From the cell containing the given text, extract its center point as [x, y] coordinate. 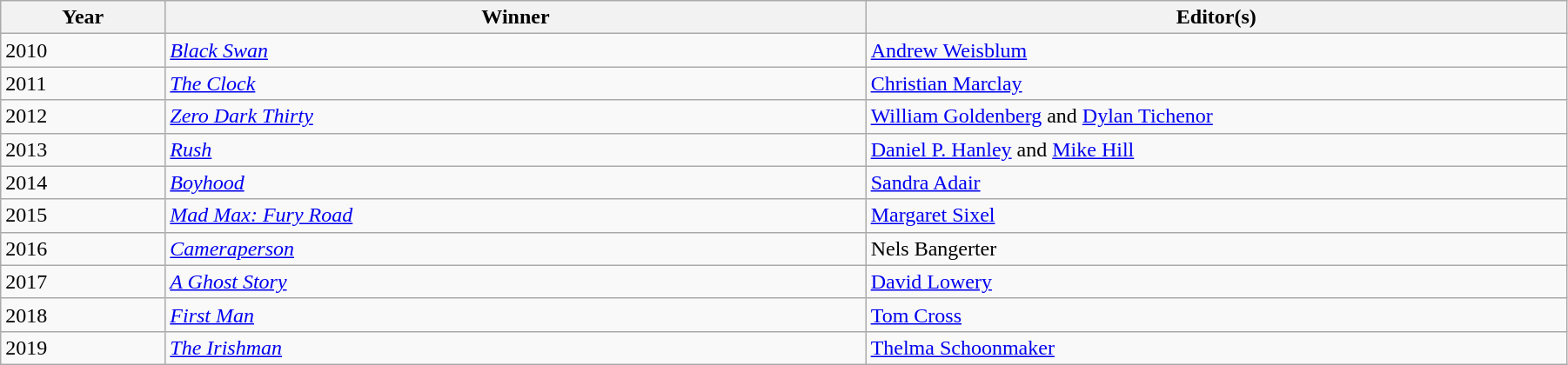
David Lowery [1216, 282]
Christian Marclay [1216, 83]
Winner [515, 17]
Editor(s) [1216, 17]
2011 [84, 83]
Andrew Weisblum [1216, 50]
The Clock [515, 83]
Mad Max: Fury Road [515, 216]
2013 [84, 149]
Cameraperson [515, 249]
2014 [84, 182]
William Goldenberg and Dylan Tichenor [1216, 116]
A Ghost Story [515, 282]
2015 [84, 216]
2017 [84, 282]
Boyhood [515, 182]
Rush [515, 149]
Tom Cross [1216, 315]
Zero Dark Thirty [515, 116]
Margaret Sixel [1216, 216]
Black Swan [515, 50]
Sandra Adair [1216, 182]
2012 [84, 116]
Thelma Schoonmaker [1216, 348]
Year [84, 17]
2019 [84, 348]
Daniel P. Hanley and Mike Hill [1216, 149]
2018 [84, 315]
2016 [84, 249]
First Man [515, 315]
Nels Bangerter [1216, 249]
The Irishman [515, 348]
2010 [84, 50]
